Capture the cell that displays the provided text and extract its [x, y] central coordinate. 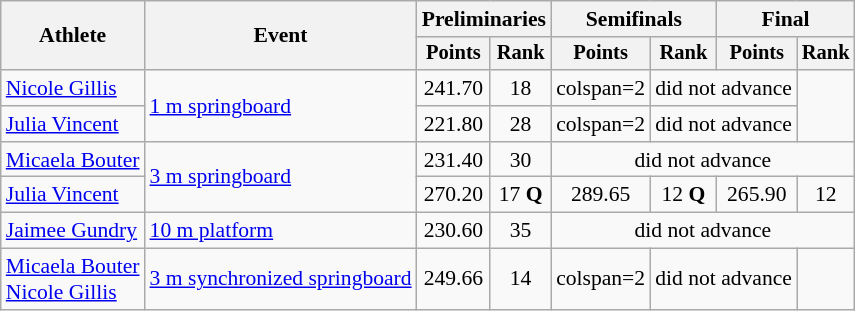
249.66 [454, 280]
265.90 [757, 195]
12 [826, 195]
231.40 [454, 160]
Preliminaries [484, 19]
230.60 [454, 231]
35 [520, 231]
Micaela BouterNicole Gillis [73, 280]
3 m springboard [281, 178]
270.20 [454, 195]
14 [520, 280]
18 [520, 88]
Nicole Gillis [73, 88]
17 Q [520, 195]
Jaimee Gundry [73, 231]
30 [520, 160]
Micaela Bouter [73, 160]
28 [520, 124]
221.80 [454, 124]
289.65 [600, 195]
3 m synchronized springboard [281, 280]
1 m springboard [281, 106]
Final [786, 19]
Semifinals [634, 19]
12 Q [684, 195]
10 m platform [281, 231]
241.70 [454, 88]
Event [281, 36]
Athlete [73, 36]
